Identify which cell holds the provided text, then report its (x, y) central coordinate. 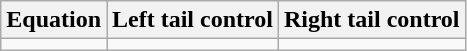
Left tail control (193, 20)
Equation (54, 20)
Right tail control (372, 20)
